Output the [X, Y] coordinate of the center of the cell containing the given text.  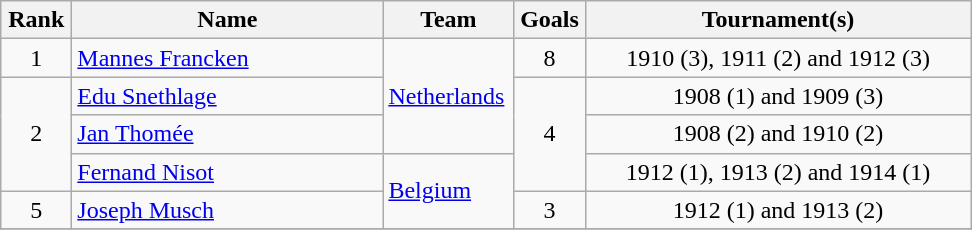
1910 (3), 1911 (2) and 1912 (3) [778, 58]
1 [36, 58]
1912 (1), 1913 (2) and 1914 (1) [778, 172]
Name [228, 20]
8 [550, 58]
Tournament(s) [778, 20]
1912 (1) and 1913 (2) [778, 210]
4 [550, 134]
3 [550, 210]
5 [36, 210]
1908 (1) and 1909 (3) [778, 96]
2 [36, 134]
Goals [550, 20]
Mannes Francken [228, 58]
Edu Snethlage [228, 96]
Netherlands [448, 96]
Belgium [448, 191]
Joseph Musch [228, 210]
Rank [36, 20]
Fernand Nisot [228, 172]
Jan Thomée [228, 134]
1908 (2) and 1910 (2) [778, 134]
Team [448, 20]
